From the cell containing the given text, extract its center point as [x, y] coordinate. 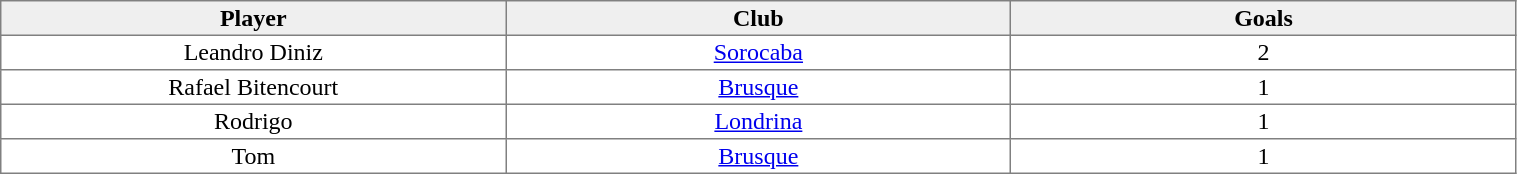
Leandro Diniz [254, 52]
Tom [254, 156]
Player [254, 18]
Goals [1264, 18]
Sorocaba [758, 52]
Rafael Bitencourt [254, 87]
2 [1264, 52]
Club [758, 18]
Londrina [758, 121]
Rodrigo [254, 121]
